Return the (x, y) coordinate for the center point of the cell that contains the specified text.  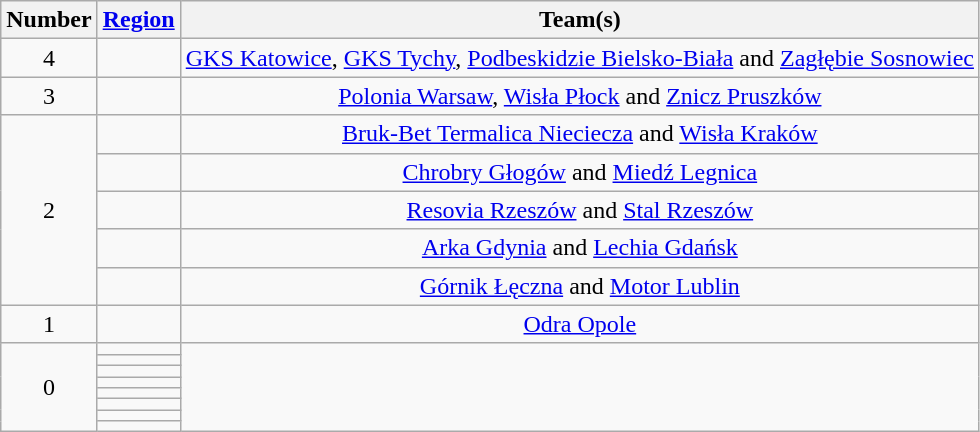
Polonia Warsaw, Wisła Płock and Znicz Pruszków (580, 96)
3 (49, 96)
Arka Gdynia and Lechia Gdańsk (580, 248)
4 (49, 58)
1 (49, 324)
GKS Katowice, GKS Tychy, Podbeskidzie Bielsko-Biała and Zagłębie Sosnowiec (580, 58)
Team(s) (580, 20)
2 (49, 210)
Number (49, 20)
Odra Opole (580, 324)
0 (49, 387)
Chrobry Głogów and Miedź Legnica (580, 172)
Region (138, 20)
Resovia Rzeszów and Stal Rzeszów (580, 210)
Górnik Łęczna and Motor Lublin (580, 286)
Bruk-Bet Termalica Nieciecza and Wisła Kraków (580, 134)
